Extract the (x, y) coordinate from the center of the cell holding the provided text.  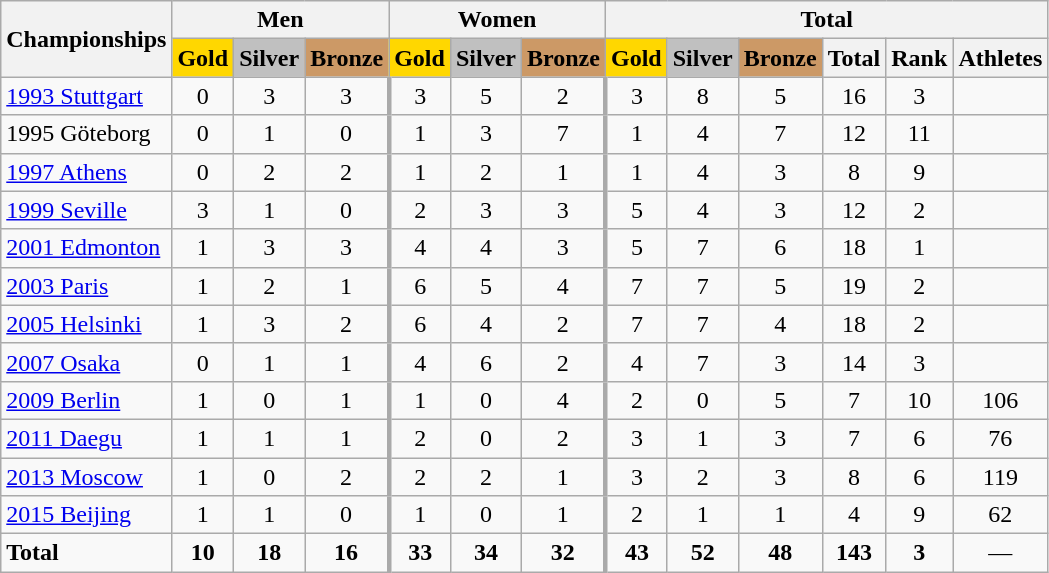
52 (702, 553)
11 (920, 134)
48 (780, 553)
2011 Daegu (86, 438)
Men (280, 20)
2009 Berlin (86, 400)
2001 Edmonton (86, 248)
Athletes (1000, 58)
2003 Paris (86, 286)
1999 Seville (86, 210)
2007 Osaka (86, 362)
43 (636, 553)
33 (420, 553)
19 (854, 286)
Rank (920, 58)
2005 Helsinki (86, 324)
119 (1000, 477)
1993 Stuttgart (86, 96)
2015 Beijing (86, 515)
Championships (86, 39)
143 (854, 553)
14 (854, 362)
76 (1000, 438)
— (1000, 553)
62 (1000, 515)
34 (486, 553)
1995 Göteborg (86, 134)
32 (563, 553)
2013 Moscow (86, 477)
Women (498, 20)
106 (1000, 400)
1997 Athens (86, 172)
